Capture the cell that displays the provided text and extract its (X, Y) central coordinate. 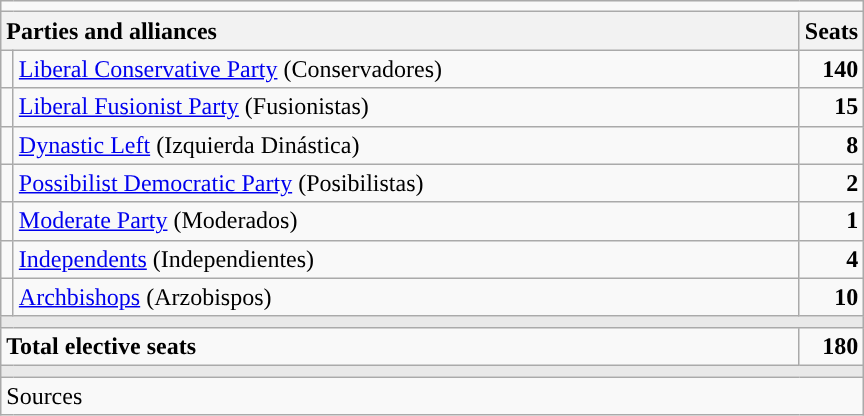
Seats (831, 31)
Archbishops (Arzobispos) (406, 297)
Liberal Fusionist Party (Fusionistas) (406, 107)
Sources (432, 395)
180 (831, 346)
1 (831, 221)
Parties and alliances (400, 31)
140 (831, 69)
2 (831, 183)
Moderate Party (Moderados) (406, 221)
15 (831, 107)
Possibilist Democratic Party (Posibilistas) (406, 183)
4 (831, 259)
Liberal Conservative Party (Conservadores) (406, 69)
10 (831, 297)
Total elective seats (400, 346)
Dynastic Left (Izquierda Dinástica) (406, 145)
Independents (Independientes) (406, 259)
8 (831, 145)
